For the text-containing cell, return its midpoint in (X, Y) coordinate format. 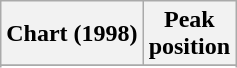
Peakposition (189, 34)
Chart (1998) (72, 34)
